Detect which cell encompasses the target text, then output its (X, Y) center coordinate. 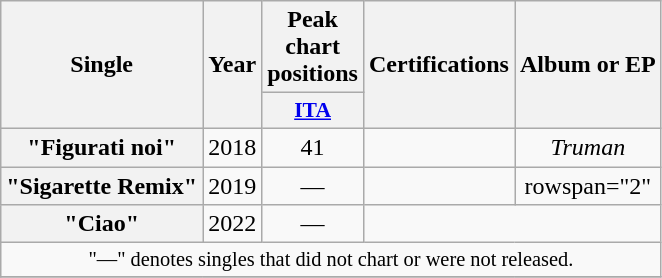
2019 (232, 185)
ITA (313, 111)
2018 (232, 147)
"—" denotes singles that did not chart or were not released. (331, 260)
Album or EP (588, 65)
41 (313, 147)
Truman (588, 147)
rowspan="2" (588, 185)
"Sigarette Remix" (102, 185)
Year (232, 65)
Peak chart positions (313, 47)
Single (102, 65)
"Figurati noi" (102, 147)
2022 (232, 224)
Certifications (438, 65)
"Ciao" (102, 224)
